Determine the (x, y) coordinate at the center of the cell enclosing the given text.  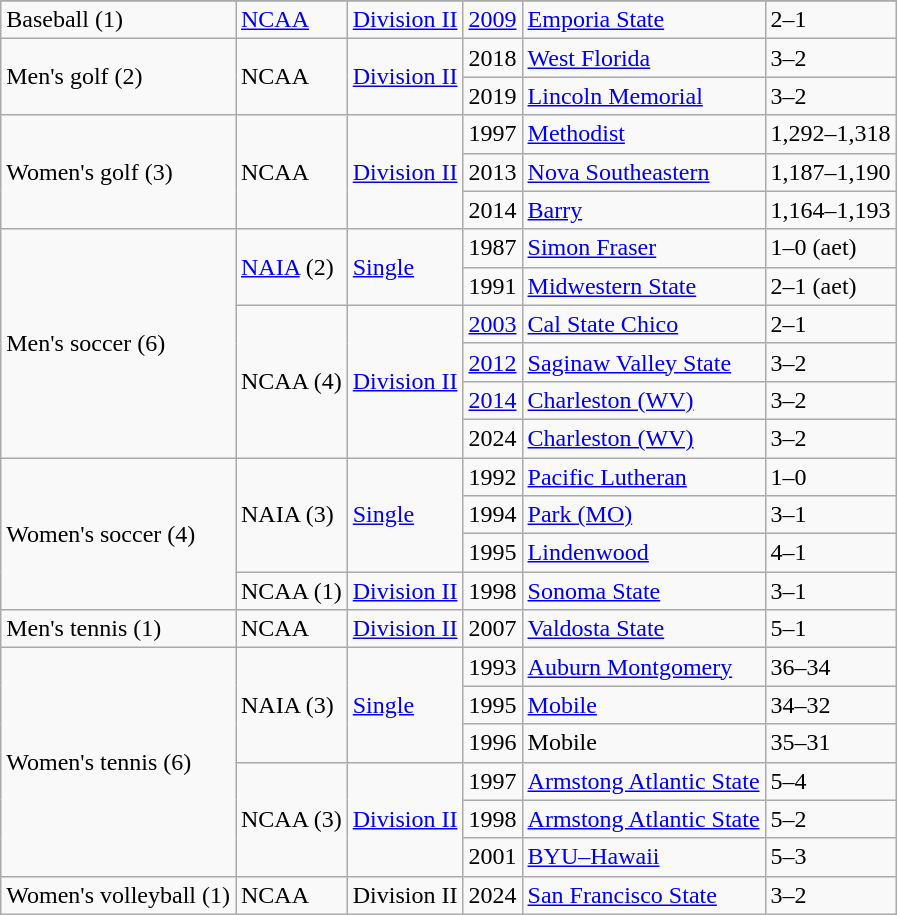
1994 (492, 515)
Women's tennis (6) (118, 762)
2013 (492, 172)
5–3 (830, 857)
5–4 (830, 781)
1–0 (830, 477)
Lindenwood (644, 553)
35–31 (830, 743)
2009 (492, 20)
Women's soccer (4) (118, 534)
1–0 (aet) (830, 248)
1,292–1,318 (830, 134)
5–2 (830, 819)
2–1 (aet) (830, 286)
Sonoma State (644, 591)
Midwestern State (644, 286)
34–32 (830, 705)
Valdosta State (644, 629)
1993 (492, 667)
NCAA (4) (292, 381)
Women's volleyball (1) (118, 895)
1996 (492, 743)
Men's tennis (1) (118, 629)
NAIA (2) (292, 267)
2018 (492, 58)
Women's golf (3) (118, 172)
1992 (492, 477)
2001 (492, 857)
Nova Southeastern (644, 172)
Men's soccer (6) (118, 343)
2007 (492, 629)
Men's golf (2) (118, 77)
NCAA (3) (292, 819)
2019 (492, 96)
Auburn Montgomery (644, 667)
Barry (644, 210)
West Florida (644, 58)
Park (MO) (644, 515)
Pacific Lutheran (644, 477)
2012 (492, 362)
2003 (492, 324)
Lincoln Memorial (644, 96)
Simon Fraser (644, 248)
NCAA (1) (292, 591)
Methodist (644, 134)
1987 (492, 248)
36–34 (830, 667)
1991 (492, 286)
5–1 (830, 629)
4–1 (830, 553)
Cal State Chico (644, 324)
1,187–1,190 (830, 172)
BYU–Hawaii (644, 857)
Saginaw Valley State (644, 362)
Baseball (1) (118, 20)
Emporia State (644, 20)
1,164–1,193 (830, 210)
San Francisco State (644, 895)
